Find where the given text appears and provide that cell's center as (x, y) coordinate. 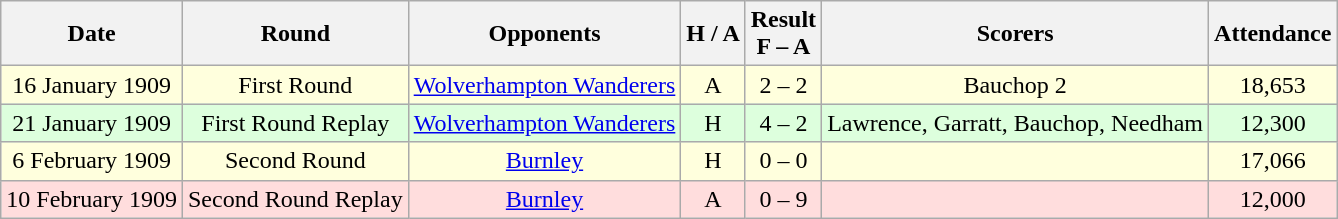
ResultF – A (783, 34)
Bauchop 2 (1016, 85)
6 February 1909 (92, 161)
21 January 1909 (92, 123)
0 – 9 (783, 199)
Scorers (1016, 34)
Lawrence, Garratt, Bauchop, Needham (1016, 123)
16 January 1909 (92, 85)
0 – 0 (783, 161)
12,000 (1273, 199)
Attendance (1273, 34)
10 February 1909 (92, 199)
Second Round (295, 161)
17,066 (1273, 161)
Date (92, 34)
2 – 2 (783, 85)
Round (295, 34)
Second Round Replay (295, 199)
Opponents (544, 34)
12,300 (1273, 123)
First Round Replay (295, 123)
18,653 (1273, 85)
H / A (713, 34)
First Round (295, 85)
4 – 2 (783, 123)
